Pinpoint the cell where the given text exists, returning its [x, y] midpoint coordinate. 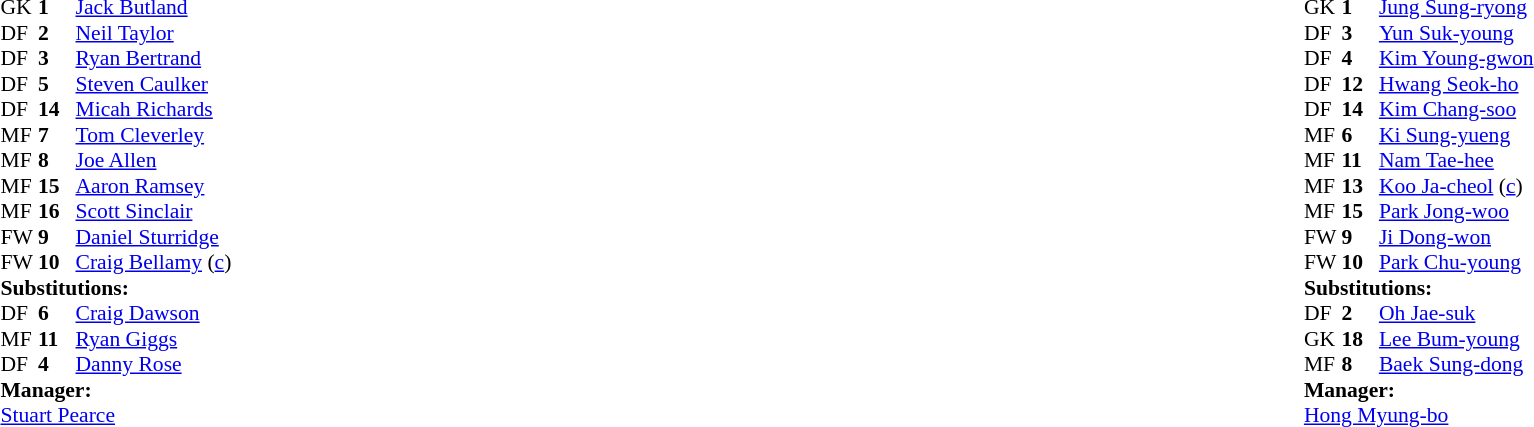
Nam Tae-hee [1456, 161]
Micah Richards [154, 109]
Park Jong-woo [1456, 211]
Aaron Ramsey [154, 186]
Lee Bum-young [1456, 339]
Craig Bellamy (c) [154, 263]
Tom Cleverley [154, 135]
Ryan Bertrand [154, 59]
GK [1323, 339]
Scott Sinclair [154, 211]
Neil Taylor [154, 33]
Steven Caulker [154, 84]
Craig Dawson [154, 313]
Kim Chang-soo [1456, 109]
16 [57, 211]
Yun Suk-young [1456, 33]
Ki Sung-yueng [1456, 135]
18 [1360, 339]
7 [57, 135]
Kim Young-gwon [1456, 59]
12 [1360, 84]
Daniel Sturridge [154, 237]
Koo Ja-cheol (c) [1456, 186]
Ji Dong-won [1456, 237]
Hwang Seok-ho [1456, 84]
Park Chu-young [1456, 263]
Oh Jae-suk [1456, 313]
Joe Allen [154, 161]
Danny Rose [154, 365]
13 [1360, 186]
Ryan Giggs [154, 339]
5 [57, 84]
Baek Sung-dong [1456, 365]
